Determine the (X, Y) coordinate at the center of the cell enclosing the given text.  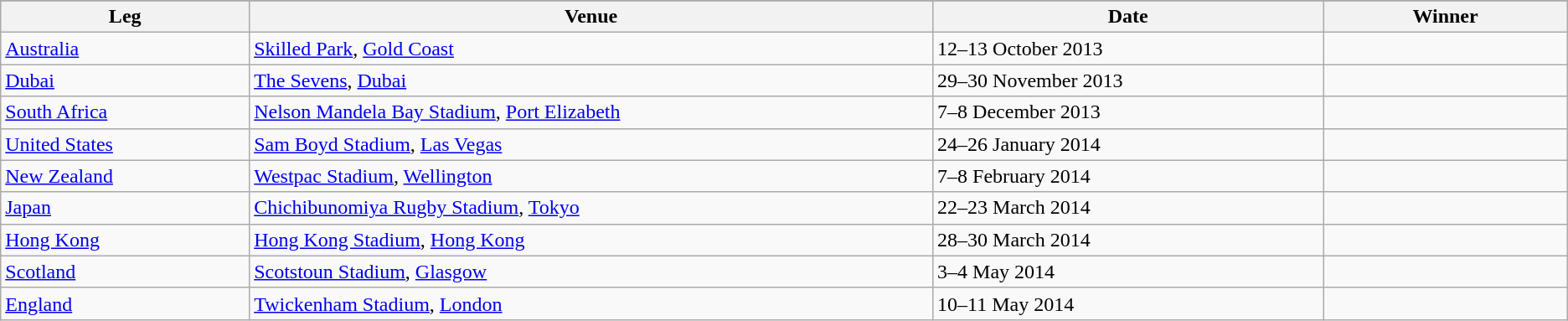
3–4 May 2014 (1128, 272)
United States (126, 144)
Scotstoun Stadium, Glasgow (591, 272)
England (126, 303)
7–8 December 2013 (1128, 112)
22–23 March 2014 (1128, 208)
The Sevens, Dubai (591, 80)
Scotland (126, 272)
Nelson Mandela Bay Stadium, Port Elizabeth (591, 112)
24–26 January 2014 (1128, 144)
Leg (126, 17)
Japan (126, 208)
10–11 May 2014 (1128, 303)
28–30 March 2014 (1128, 240)
Venue (591, 17)
New Zealand (126, 176)
29–30 November 2013 (1128, 80)
Date (1128, 17)
7–8 February 2014 (1128, 176)
Australia (126, 49)
Twickenham Stadium, London (591, 303)
Sam Boyd Stadium, Las Vegas (591, 144)
Skilled Park, Gold Coast (591, 49)
Winner (1446, 17)
Dubai (126, 80)
Hong Kong (126, 240)
Chichibunomiya Rugby Stadium, Tokyo (591, 208)
Westpac Stadium, Wellington (591, 176)
South Africa (126, 112)
Hong Kong Stadium, Hong Kong (591, 240)
12–13 October 2013 (1128, 49)
